Scan for the cell matching the given text and deliver its (X, Y) coordinate at center. 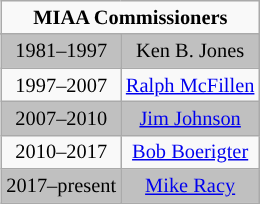
2010–2017 (61, 152)
2007–2010 (61, 119)
Bob Boerigter (190, 152)
1981–1997 (61, 51)
Mike Racy (190, 186)
Ken B. Jones (190, 51)
Jim Johnson (190, 119)
MIAA Commissioners (130, 18)
Ralph McFillen (190, 85)
2017–present (61, 186)
1997–2007 (61, 85)
